Output the (x, y) coordinate of the center of the cell containing the given text.  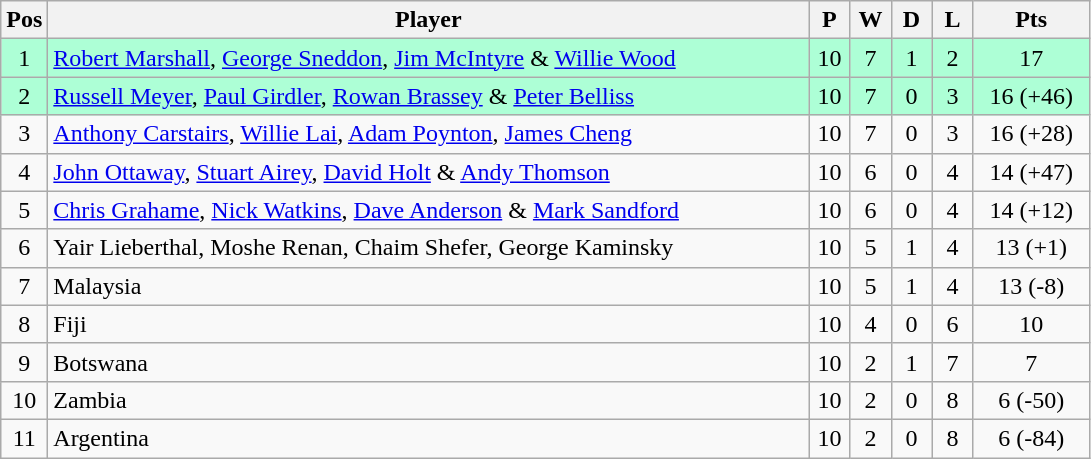
L (952, 20)
Zambia (428, 400)
Chris Grahame, Nick Watkins, Dave Anderson & Mark Sandford (428, 210)
Robert Marshall, George Sneddon, Jim McIntyre & Willie Wood (428, 58)
Anthony Carstairs, Willie Lai, Adam Poynton, James Cheng (428, 134)
D (912, 20)
Pts (1031, 20)
John Ottaway, Stuart Airey, David Holt & Andy Thomson (428, 172)
Malaysia (428, 286)
14 (+47) (1031, 172)
Argentina (428, 438)
Fiji (428, 324)
13 (-8) (1031, 286)
14 (+12) (1031, 210)
6 (-84) (1031, 438)
Player (428, 20)
Russell Meyer, Paul Girdler, Rowan Brassey & Peter Belliss (428, 96)
17 (1031, 58)
13 (+1) (1031, 248)
11 (24, 438)
Pos (24, 20)
16 (+28) (1031, 134)
W (870, 20)
6 (-50) (1031, 400)
Botswana (428, 362)
16 (+46) (1031, 96)
P (830, 20)
Yair Lieberthal, Moshe Renan, Chaim Shefer, George Kaminsky (428, 248)
9 (24, 362)
